Provide the [x, y] coordinate of the cell's center where the given text is located.  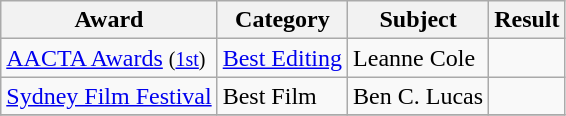
Leanne Cole [418, 58]
Subject [418, 20]
AACTA Awards (1st) [109, 58]
Result [527, 20]
Best Editing [282, 58]
Award [109, 20]
Sydney Film Festival [109, 96]
Category [282, 20]
Best Film [282, 96]
Ben C. Lucas [418, 96]
